Scan for the cell matching the given text and deliver its [X, Y] coordinate at center. 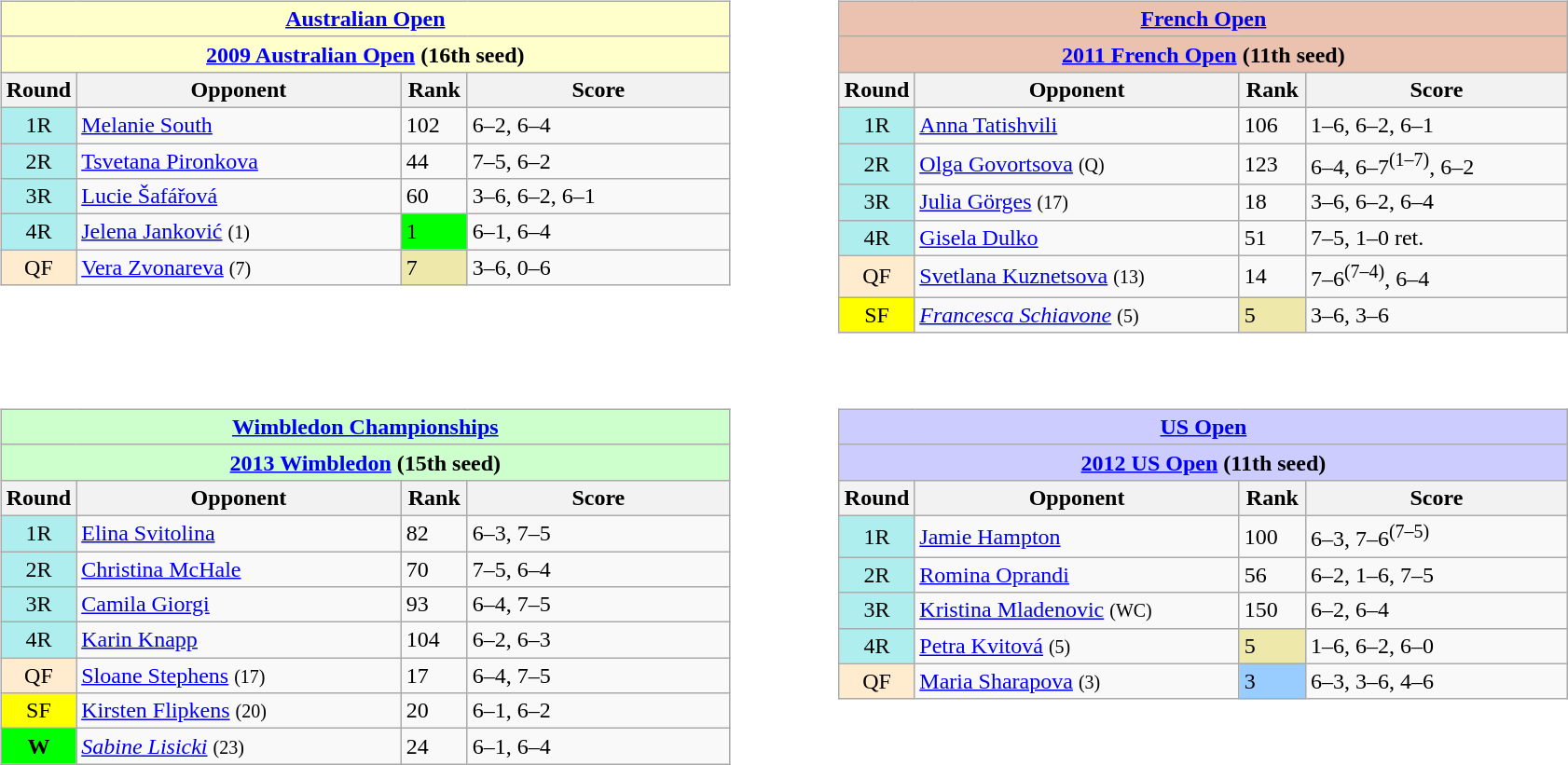
2012 US Open (11th seed) [1203, 462]
Vera Zvonareva (7) [239, 267]
Camila Giorgi [239, 605]
Christina McHale [239, 569]
3–6, 0–6 [598, 267]
Tsvetana Pironkova [239, 161]
Wimbledon Championships [365, 427]
20 [434, 711]
1 [434, 232]
Sabine Lisicki (23) [239, 746]
60 [434, 197]
2009 Australian Open (16th seed) [365, 54]
3–6, 3–6 [1436, 315]
Petra Kvitová (5) [1078, 646]
Sloane Stephens (17) [239, 676]
Olga Govortsova (Q) [1078, 164]
Francesca Schiavone (5) [1078, 315]
100 [1272, 537]
106 [1272, 125]
24 [434, 746]
56 [1272, 575]
Melanie South [239, 125]
70 [434, 569]
18 [1272, 202]
3–6, 6–2, 6–4 [1436, 202]
Jamie Hampton [1078, 537]
Australian Open [365, 19]
7–5, 6–2 [598, 161]
Elina Svitolina [239, 533]
2013 Wimbledon (15th seed) [365, 462]
French Open [1203, 19]
US Open [1203, 427]
7–5, 1–0 ret. [1436, 238]
1–6, 6–2, 6–0 [1436, 646]
1–6, 6–2, 6–1 [1436, 125]
Romina Oprandi [1078, 575]
3–6, 6–2, 6–1 [598, 197]
Svetlana Kuznetsova (13) [1078, 276]
Kristina Mladenovic (WC) [1078, 610]
123 [1272, 164]
17 [434, 676]
7 [434, 267]
104 [434, 640]
6–2, 1–6, 7–5 [1436, 575]
6–3, 7–5 [598, 533]
Kirsten Flipkens (20) [239, 711]
6–3, 3–6, 4–6 [1436, 681]
W [38, 746]
Gisela Dulko [1078, 238]
2011 French Open (11th seed) [1203, 54]
Jelena Janković (1) [239, 232]
3 [1272, 681]
7–5, 6–4 [598, 569]
6–1, 6–2 [598, 711]
14 [1272, 276]
Karin Knapp [239, 640]
7–6(7–4), 6–4 [1436, 276]
Maria Sharapova (3) [1078, 681]
82 [434, 533]
6–2, 6–3 [598, 640]
102 [434, 125]
Anna Tatishvili [1078, 125]
6–3, 7–6(7–5) [1436, 537]
6–4, 6–7(1–7), 6–2 [1436, 164]
93 [434, 605]
51 [1272, 238]
Lucie Šafářová [239, 197]
44 [434, 161]
Julia Görges (17) [1078, 202]
150 [1272, 610]
